Determine the [x, y] coordinate at the center of the cell enclosing the given text.  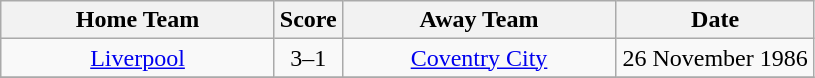
3–1 [308, 58]
Liverpool [138, 58]
Date [716, 20]
Coventry City [479, 58]
Home Team [138, 20]
26 November 1986 [716, 58]
Away Team [479, 20]
Score [308, 20]
